From the cell containing the given text, extract its center point as (X, Y) coordinate. 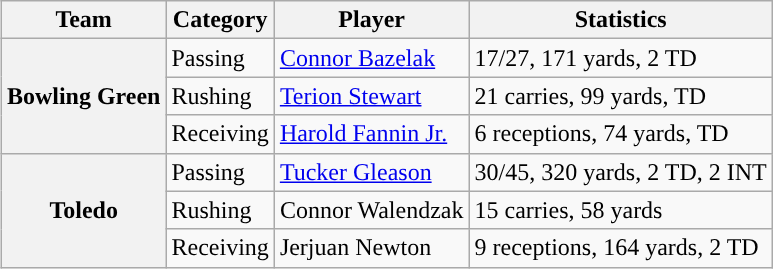
6 receptions, 74 yards, TD (620, 134)
21 carries, 99 yards, TD (620, 96)
Team (84, 20)
Connor Walendzak (372, 210)
Tucker Gleason (372, 172)
17/27, 171 yards, 2 TD (620, 58)
Bowling Green (84, 96)
Jerjuan Newton (372, 248)
30/45, 320 yards, 2 TD, 2 INT (620, 172)
9 receptions, 164 yards, 2 TD (620, 248)
Statistics (620, 20)
Toledo (84, 210)
Terion Stewart (372, 96)
Harold Fannin Jr. (372, 134)
Connor Bazelak (372, 58)
Player (372, 20)
15 carries, 58 yards (620, 210)
Category (220, 20)
